Identify which cell holds the provided text, then report its (X, Y) central coordinate. 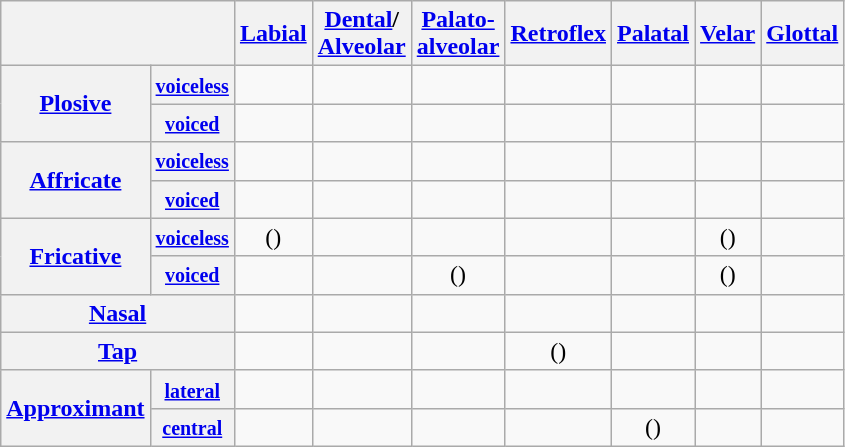
Palatal (654, 34)
Affricate (76, 180)
Approximant (76, 408)
Retroflex (558, 34)
Palato-alveolar (458, 34)
Nasal (118, 313)
Plosive (76, 104)
Dental/Alveolar (362, 34)
Velar (728, 34)
Labial (273, 34)
lateral (192, 389)
central (192, 427)
Glottal (802, 34)
Tap (118, 351)
Fricative (76, 256)
